Pinpoint the cell where the given text exists, returning its (X, Y) midpoint coordinate. 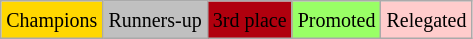
Relegated (426, 20)
Champions (52, 20)
Runners-up (155, 20)
Promoted (336, 20)
3rd place (250, 20)
